Return the (x, y) coordinate for the center point of the cell that contains the specified text.  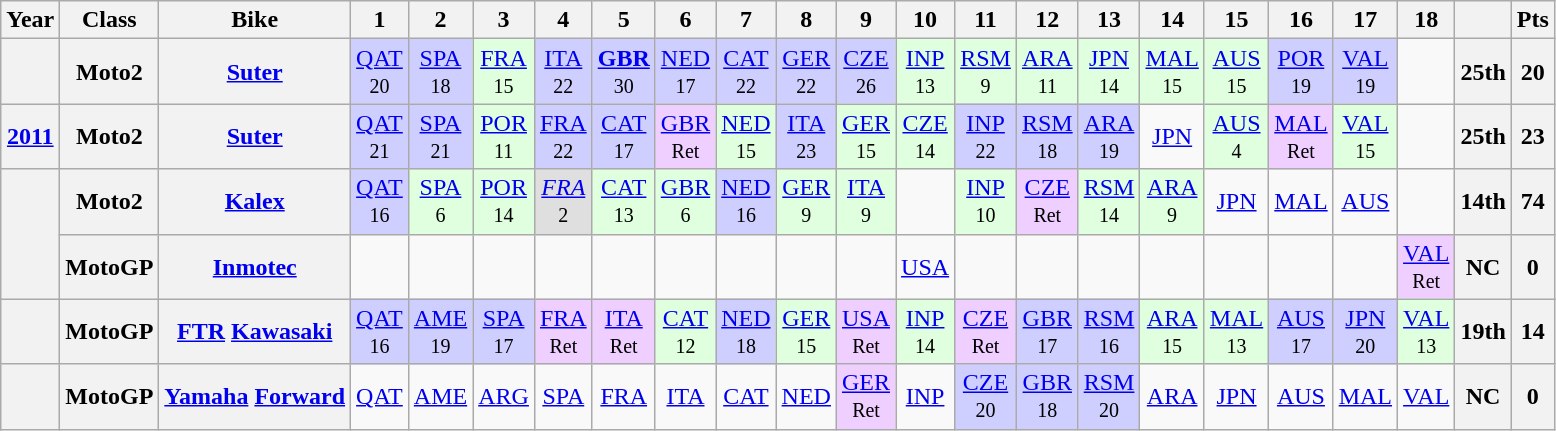
FRA2 (563, 202)
CAT13 (624, 202)
20 (1532, 72)
GER9 (806, 202)
2011 (30, 136)
RSM14 (1109, 202)
9 (866, 20)
INP14 (926, 332)
INP22 (986, 136)
VAL15 (1365, 136)
RSM20 (1109, 396)
ITARet (624, 332)
14th (1483, 202)
GBR30 (624, 72)
RSM9 (986, 72)
5 (624, 20)
SPA17 (504, 332)
VALRet (1426, 266)
VAL13 (1426, 332)
ITA23 (806, 136)
Yamaha Forward (255, 396)
1 (380, 20)
CZE26 (866, 72)
AUS4 (1236, 136)
POR11 (504, 136)
FRA22 (563, 136)
CAT17 (624, 136)
8 (806, 20)
ARA19 (1109, 136)
USARet (866, 332)
RSM16 (1109, 332)
ITA9 (866, 202)
23 (1532, 136)
QAT21 (380, 136)
SPA6 (440, 202)
AUS15 (1236, 72)
Year (30, 20)
NED17 (685, 72)
19th (1483, 332)
JPN14 (1109, 72)
QAT20 (380, 72)
16 (1301, 20)
JPN20 (1365, 332)
17 (1365, 20)
CAT (746, 396)
SPA21 (440, 136)
RSM18 (1047, 136)
FTR Kawasaki (255, 332)
Kalex (255, 202)
CAT12 (685, 332)
GBR6 (685, 202)
VAL19 (1365, 72)
MAL13 (1236, 332)
Bike (255, 20)
ARA15 (1172, 332)
6 (685, 20)
ITA (685, 396)
NED (806, 396)
AUS17 (1301, 332)
GBR18 (1047, 396)
USA (926, 266)
12 (1047, 20)
ARA9 (1172, 202)
ARG (504, 396)
ARA (1172, 396)
11 (986, 20)
NED15 (746, 136)
7 (746, 20)
FRARet (563, 332)
Inmotec (255, 266)
INP (926, 396)
MAL15 (1172, 72)
ARA11 (1047, 72)
Class (110, 20)
10 (926, 20)
CAT22 (746, 72)
SPA18 (440, 72)
CZE14 (926, 136)
74 (1532, 202)
QAT (380, 396)
3 (504, 20)
AME19 (440, 332)
VAL (1426, 396)
18 (1426, 20)
GBR17 (1047, 332)
GER22 (806, 72)
ITA22 (563, 72)
FRA (624, 396)
AME (440, 396)
GBRRet (685, 136)
CZE20 (986, 396)
4 (563, 20)
INP10 (986, 202)
FRA15 (504, 72)
POR19 (1301, 72)
NED18 (746, 332)
INP13 (926, 72)
MALRet (1301, 136)
NED16 (746, 202)
15 (1236, 20)
2 (440, 20)
13 (1109, 20)
SPA (563, 396)
POR14 (504, 202)
Pts (1532, 20)
GERRet (866, 396)
